From the cell containing the given text, extract its center point as (x, y) coordinate. 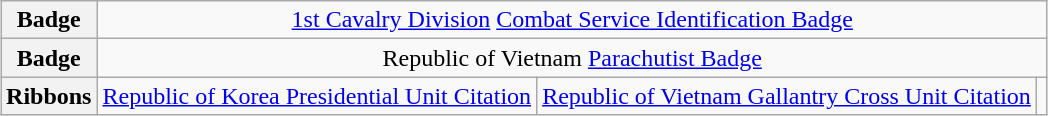
Ribbons (49, 96)
1st Cavalry Division Combat Service Identification Badge (572, 20)
Republic of Vietnam Gallantry Cross Unit Citation (787, 96)
Republic of Vietnam Parachutist Badge (572, 58)
Republic of Korea Presidential Unit Citation (317, 96)
